Return [X, Y] of the center of cell containing provided text 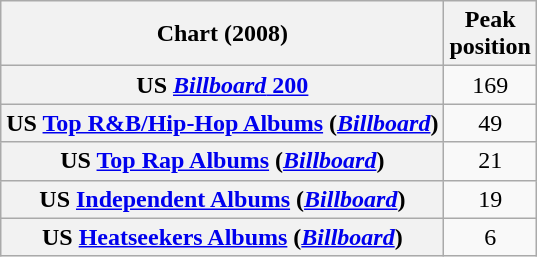
US Top R&B/Hip-Hop Albums (Billboard) [222, 123]
US Independent Albums (Billboard) [222, 199]
US Top Rap Albums (Billboard) [222, 161]
US Heatseekers Albums (Billboard) [222, 237]
Chart (2008) [222, 34]
49 [490, 123]
169 [490, 85]
6 [490, 237]
Peakposition [490, 34]
US Billboard 200 [222, 85]
19 [490, 199]
21 [490, 161]
